Detect which cell encompasses the target text, then output its (X, Y) center coordinate. 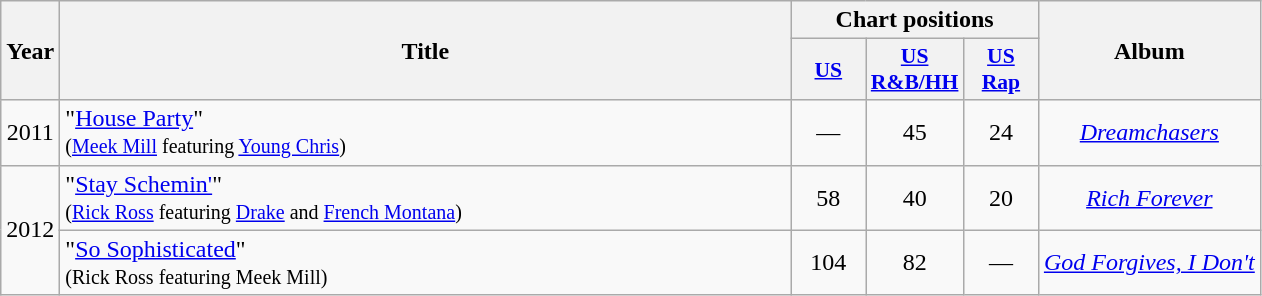
God Forgives, I Don't (1149, 262)
Year (30, 50)
82 (915, 262)
US R&B/HH (915, 70)
2011 (30, 132)
"House Party"(Meek Mill featuring Young Chris) (426, 132)
2012 (30, 230)
40 (915, 198)
20 (1000, 198)
Rich Forever (1149, 198)
US (828, 70)
US Rap (1000, 70)
45 (915, 132)
"Stay Schemin'"(Rick Ross featuring Drake and French Montana) (426, 198)
Chart positions (915, 20)
104 (828, 262)
Album (1149, 50)
24 (1000, 132)
Dreamchasers (1149, 132)
"So Sophisticated"(Rick Ross featuring Meek Mill) (426, 262)
58 (828, 198)
Title (426, 50)
